Find where the given text appears and provide that cell's center as (x, y) coordinate. 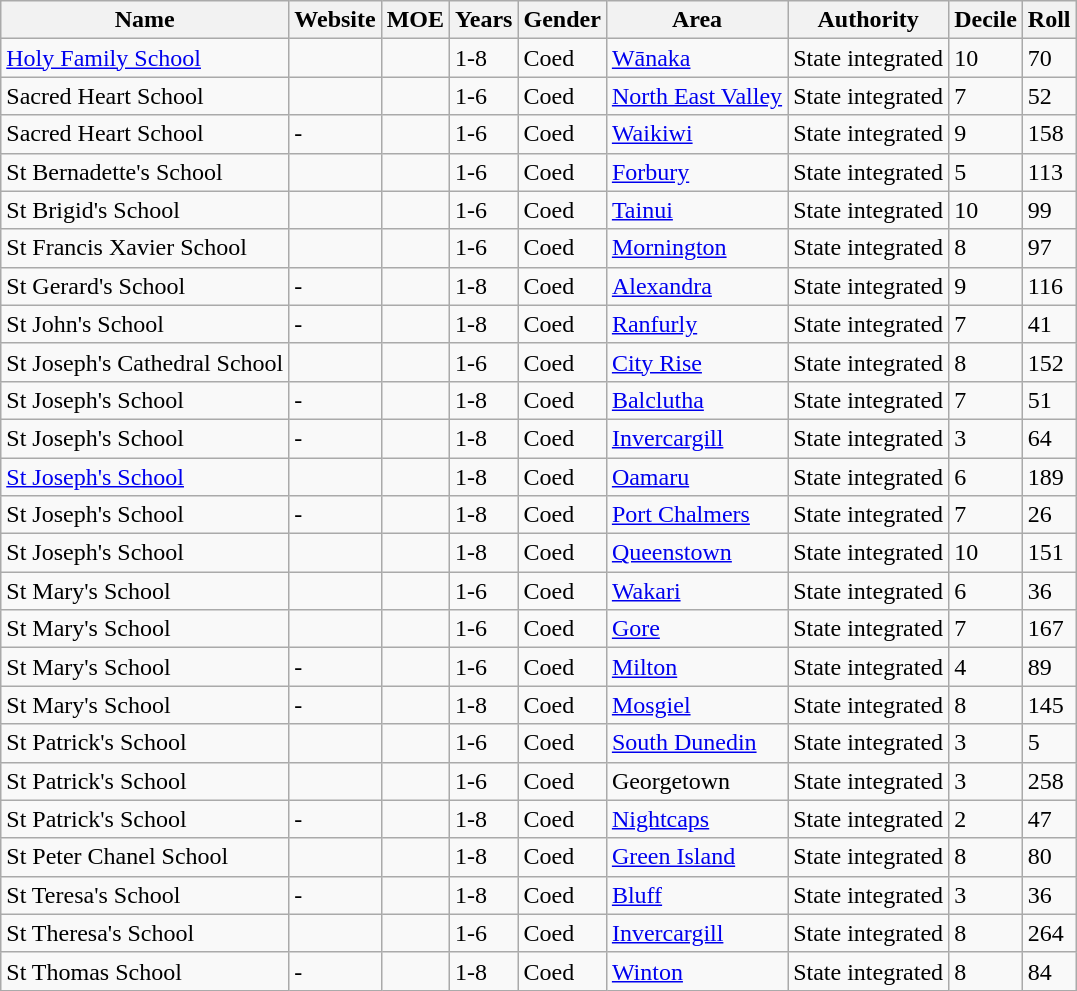
70 (1049, 58)
Wakari (696, 591)
Ranfurly (696, 324)
Port Chalmers (696, 515)
St Joseph's Cathedral School (145, 362)
145 (1049, 705)
113 (1049, 172)
St Peter Chanel School (145, 857)
St Teresa's School (145, 895)
St Theresa's School (145, 933)
151 (1049, 553)
97 (1049, 248)
189 (1049, 477)
Name (145, 20)
4 (986, 667)
26 (1049, 515)
Gender (562, 20)
St Bernadette's School (145, 172)
Oamaru (696, 477)
St Francis Xavier School (145, 248)
North East Valley (696, 96)
Decile (986, 20)
Gore (696, 629)
St John's School (145, 324)
Holy Family School (145, 58)
Nightcaps (696, 819)
St Gerard's School (145, 286)
Years (484, 20)
Area (696, 20)
258 (1049, 781)
South Dunedin (696, 743)
Mornington (696, 248)
99 (1049, 210)
MOE (415, 20)
264 (1049, 933)
Roll (1049, 20)
Mosgiel (696, 705)
Bluff (696, 895)
Authority (868, 20)
St Thomas School (145, 971)
80 (1049, 857)
City Rise (696, 362)
Tainui (696, 210)
116 (1049, 286)
41 (1049, 324)
47 (1049, 819)
Milton (696, 667)
Green Island (696, 857)
152 (1049, 362)
Wānaka (696, 58)
Queenstown (696, 553)
Winton (696, 971)
Forbury (696, 172)
89 (1049, 667)
158 (1049, 134)
Waikiwi (696, 134)
St Brigid's School (145, 210)
64 (1049, 438)
2 (986, 819)
52 (1049, 96)
84 (1049, 971)
Balclutha (696, 400)
Alexandra (696, 286)
51 (1049, 400)
Website (335, 20)
Georgetown (696, 781)
167 (1049, 629)
